Return the (x, y) coordinate for the center point of the cell that contains the specified text.  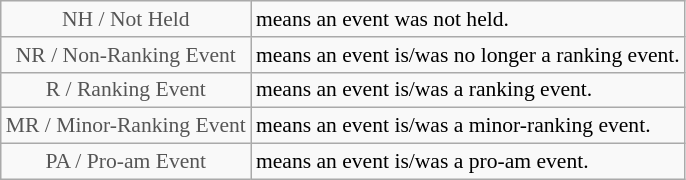
NH / Not Held (126, 19)
means an event was not held. (468, 19)
NR / Non-Ranking Event (126, 55)
means an event is/was a pro-am event. (468, 162)
R / Ranking Event (126, 90)
means an event is/was a minor-ranking event. (468, 126)
means an event is/was no longer a ranking event. (468, 55)
PA / Pro-am Event (126, 162)
means an event is/was a ranking event. (468, 90)
MR / Minor-Ranking Event (126, 126)
